Extract the (X, Y) coordinate from the center of the cell holding the provided text.  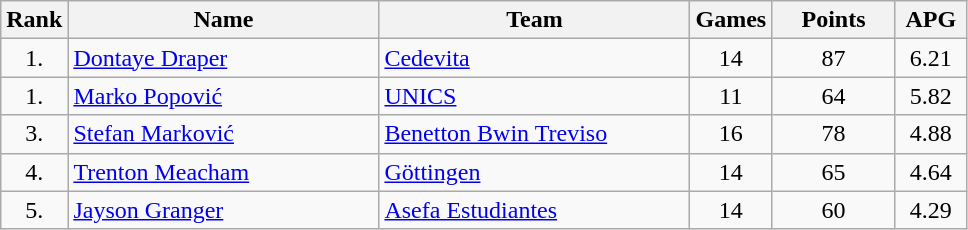
Points (834, 20)
UNICS (534, 96)
APG (930, 20)
Name (224, 20)
78 (834, 134)
4. (34, 172)
Team (534, 20)
60 (834, 210)
Stefan Marković (224, 134)
87 (834, 58)
Games (731, 20)
11 (731, 96)
Marko Popović (224, 96)
6.21 (930, 58)
Dontaye Draper (224, 58)
Cedevita (534, 58)
64 (834, 96)
16 (731, 134)
Jayson Granger (224, 210)
Trenton Meacham (224, 172)
5.82 (930, 96)
Rank (34, 20)
4.88 (930, 134)
65 (834, 172)
5. (34, 210)
Asefa Estudiantes (534, 210)
Göttingen (534, 172)
4.29 (930, 210)
3. (34, 134)
4.64 (930, 172)
Benetton Bwin Treviso (534, 134)
